Provide the (X, Y) coordinate of the cell's center where the given text is located.  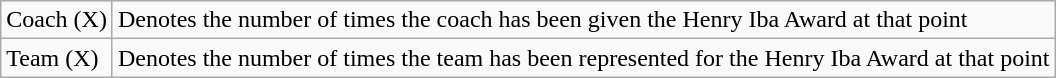
Denotes the number of times the team has been represented for the Henry Iba Award at that point (584, 58)
Team (X) (57, 58)
Denotes the number of times the coach has been given the Henry Iba Award at that point (584, 20)
Coach (X) (57, 20)
